For the text-containing cell, return its midpoint in [x, y] coordinate format. 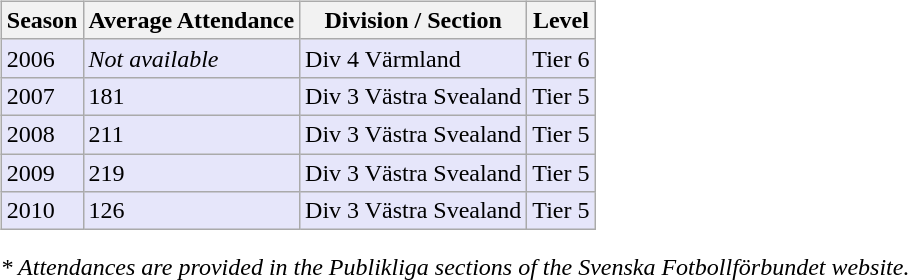
219 [192, 173]
2010 [42, 211]
126 [192, 211]
Level [561, 20]
2009 [42, 173]
211 [192, 134]
Season [42, 20]
Division / Section [414, 20]
2008 [42, 134]
Not available [192, 58]
Tier 6 [561, 58]
2007 [42, 96]
2006 [42, 58]
181 [192, 96]
Div 4 Värmland [414, 58]
Average Attendance [192, 20]
